Capture the cell that displays the provided text and extract its [X, Y] central coordinate. 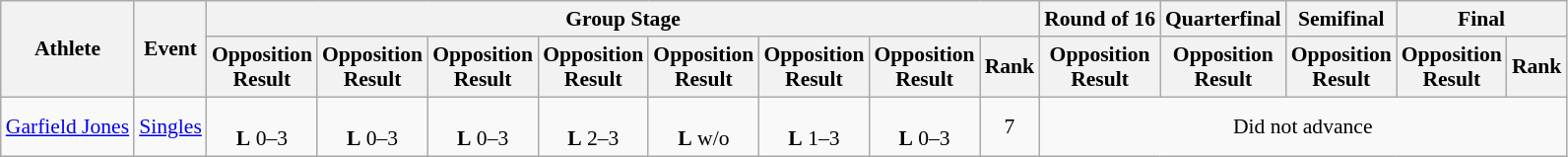
Singles [170, 126]
Round of 16 [1099, 19]
Group Stage [622, 19]
Athlete [67, 49]
Quarterfinal [1223, 19]
Semifinal [1341, 19]
Final [1481, 19]
L 2–3 [593, 126]
L 1–3 [814, 126]
L w/o [703, 126]
7 [1011, 126]
Garfield Jones [67, 126]
Did not advance [1302, 126]
Event [170, 49]
